Capture the cell that displays the provided text and extract its [X, Y] central coordinate. 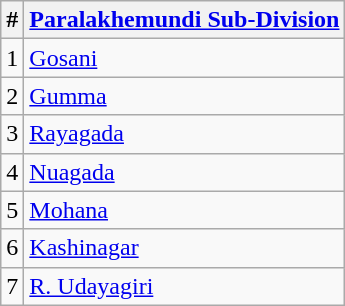
Mohana [184, 210]
Gumma [184, 96]
Rayagada [184, 134]
6 [12, 248]
Paralakhemundi Sub-Division [184, 20]
5 [12, 210]
7 [12, 286]
Kashinagar [184, 248]
# [12, 20]
R. Udayagiri [184, 286]
Nuagada [184, 172]
4 [12, 172]
3 [12, 134]
Gosani [184, 58]
2 [12, 96]
1 [12, 58]
